Detect which cell encompasses the target text, then output its (X, Y) center coordinate. 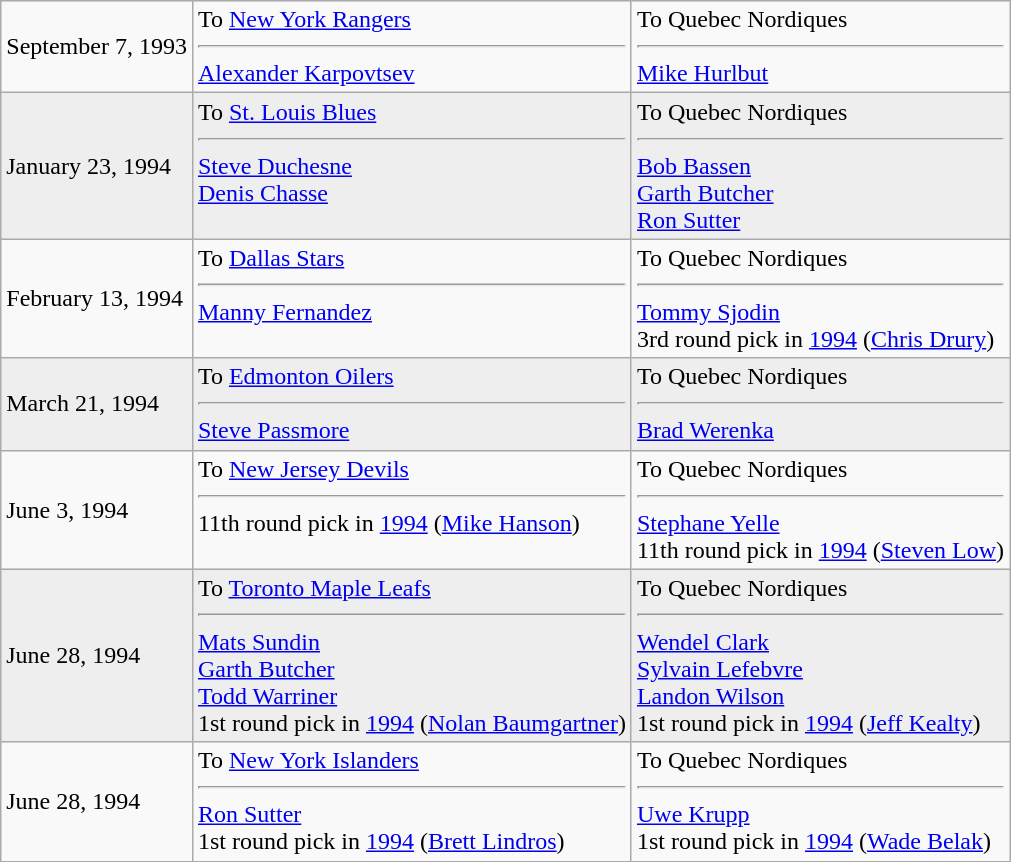
To Dallas StarsManny Fernandez (412, 298)
September 7, 1993 (97, 47)
January 23, 1994 (97, 166)
February 13, 1994 (97, 298)
To Quebec NordiquesStephane Yelle 11th round pick in 1994 (Steven Low) (820, 510)
To Quebec NordiquesWendel Clark Sylvain Lefebvre Landon Wilson 1st round pick in 1994 (Jeff Kealty) (820, 656)
June 3, 1994 (97, 510)
March 21, 1994 (97, 404)
To St. Louis BluesSteve Duchesne Denis Chasse (412, 166)
To New York RangersAlexander Karpovtsev (412, 47)
To Quebec NordiquesMike Hurlbut (820, 47)
To Edmonton OilersSteve Passmore (412, 404)
To Quebec NordiquesBob Bassen Garth Butcher Ron Sutter (820, 166)
To Quebec NordiquesTommy Sjodin 3rd round pick in 1994 (Chris Drury) (820, 298)
To Quebec NordiquesUwe Krupp 1st round pick in 1994 (Wade Belak) (820, 802)
To Quebec NordiquesBrad Werenka (820, 404)
To New York IslandersRon Sutter 1st round pick in 1994 (Brett Lindros) (412, 802)
To Toronto Maple LeafsMats Sundin Garth Butcher Todd Warriner 1st round pick in 1994 (Nolan Baumgartner) (412, 656)
To New Jersey Devils11th round pick in 1994 (Mike Hanson) (412, 510)
